Provide the (x, y) coordinate of the cell's center where the given text is located.  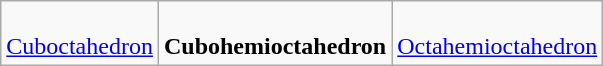
Cubohemioctahedron (274, 34)
Cuboctahedron (80, 34)
Octahemioctahedron (498, 34)
